Locate the cell with the specified text and output its (X, Y) center coordinate. 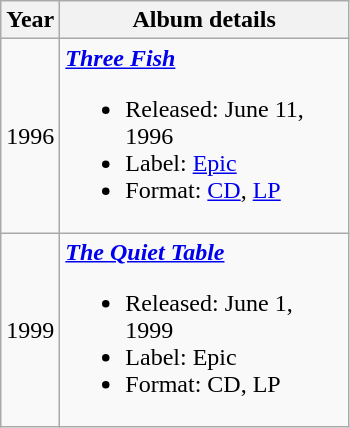
Year (30, 20)
1999 (30, 330)
The Quiet TableReleased: June 1, 1999Label: EpicFormat: CD, LP (204, 330)
1996 (30, 136)
Album details (204, 20)
Three FishReleased: June 11, 1996Label: EpicFormat: CD, LP (204, 136)
